From the cell containing the given text, extract its center point as (x, y) coordinate. 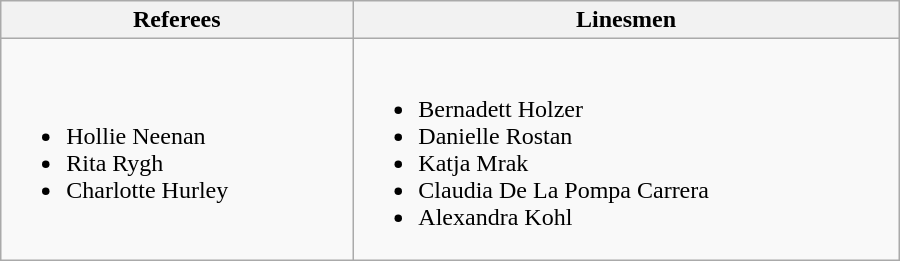
Linesmen (626, 20)
Bernadett Holzer Danielle Rostan Katja Mrak Claudia De La Pompa Carrera Alexandra Kohl (626, 150)
Referees (177, 20)
Hollie Neenan Rita Rygh Charlotte Hurley (177, 150)
